Pinpoint the cell where the given text exists, returning its (X, Y) midpoint coordinate. 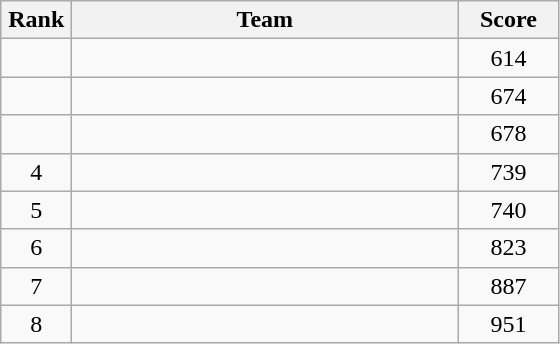
Team (265, 20)
4 (36, 172)
8 (36, 324)
Rank (36, 20)
7 (36, 286)
951 (508, 324)
614 (508, 58)
678 (508, 134)
674 (508, 96)
823 (508, 248)
5 (36, 210)
6 (36, 248)
739 (508, 172)
887 (508, 286)
Score (508, 20)
740 (508, 210)
